Capture the cell that displays the provided text and extract its (x, y) central coordinate. 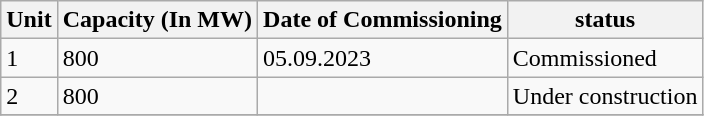
Date of Commissioning (383, 20)
Capacity (In MW) (157, 20)
Unit (29, 20)
Under construction (605, 96)
05.09.2023 (383, 58)
status (605, 20)
2 (29, 96)
1 (29, 58)
Commissioned (605, 58)
